Find where the given text appears and provide that cell's center as [x, y] coordinate. 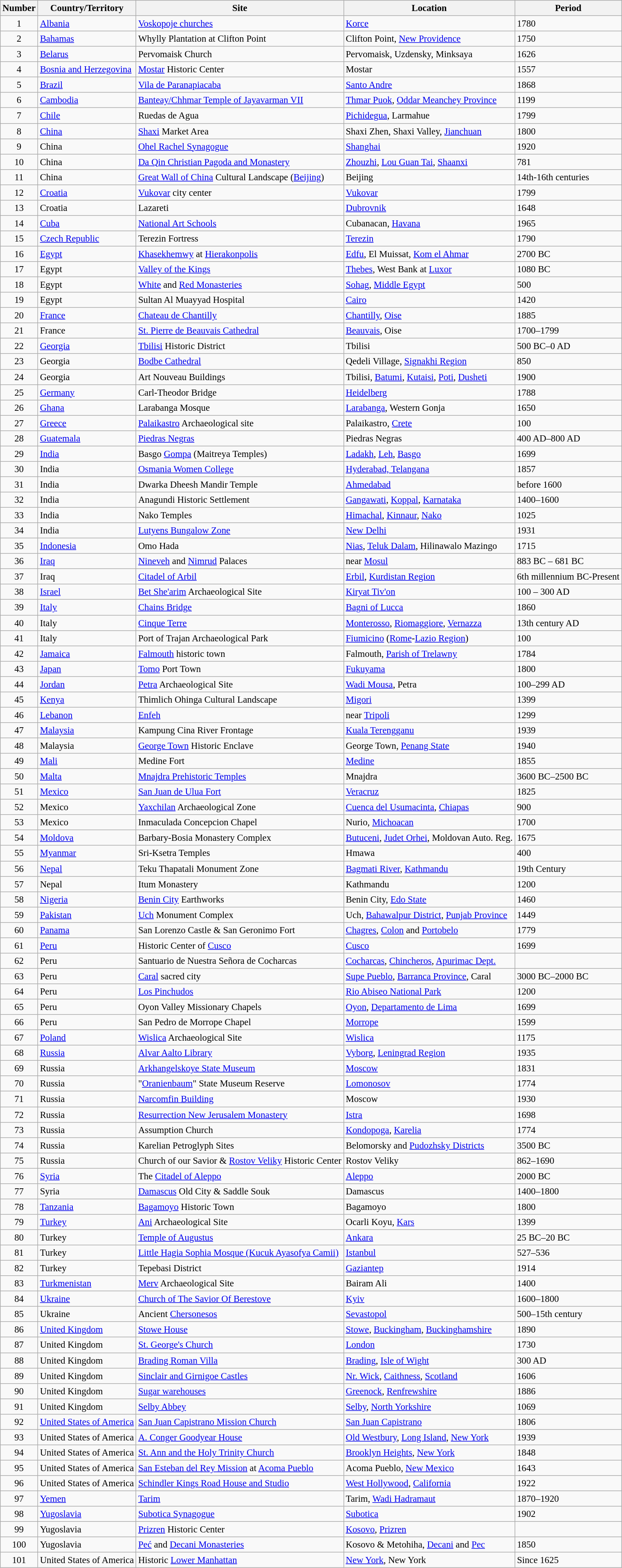
Merv Archaeological Site [240, 1284]
Mali [87, 761]
Edfu, El Muissat, Kom el Ahmar [429, 254]
Sultan Al Muayyad Hospital [240, 300]
Khasekhemwy at Hierakonpolis [240, 254]
1784 [568, 654]
35 [19, 546]
47 [19, 730]
near Mosul [429, 561]
72 [19, 1115]
Bairam Ali [429, 1284]
48 [19, 746]
Los Pinchudos [240, 992]
Ocarli Koyu, Kars [429, 1222]
3000 BC–2000 BC [568, 976]
The Citadel of Aleppo [240, 1176]
900 [568, 807]
Bagmati River, Kathmandu [429, 869]
4 [19, 69]
Period [568, 8]
43 [19, 669]
3 [19, 54]
Lutyens Bungalow Zone [240, 531]
Czech Republic [87, 239]
Migori [429, 700]
37 [19, 577]
Nineveh and Nimrud Palaces [240, 561]
Oyon, Departamento de Lima [429, 1007]
Lebanon [87, 715]
Thimlich Ohinga Cultural Landscape [240, 700]
91 [19, 1407]
83 [19, 1284]
Arkhangelskoye State Museum [240, 1068]
29 [19, 454]
Istanbul [429, 1253]
Anagundi Historic Settlement [240, 500]
West Hollywood, California [429, 1483]
Brazil [87, 85]
Pichidegua, Larmahue [429, 116]
1606 [568, 1376]
65 [19, 1007]
13 [19, 208]
42 [19, 654]
Tepebasi District [240, 1268]
Fukuyama [429, 669]
96 [19, 1483]
59 [19, 915]
3600 BC–2500 BC [568, 777]
1806 [568, 1422]
Beijing [429, 177]
Sevastopol [429, 1314]
Monterosso, Riomaggiore, Vernazza [429, 623]
100–299 AD [568, 684]
1626 [568, 54]
67 [19, 1038]
Korce [429, 24]
57 [19, 884]
Kenya [87, 700]
61 [19, 945]
Brading, Isle of Wight [429, 1360]
Ohel Rachel Synagogue [240, 146]
Art Nouveau Buildings [240, 377]
Cambodia [87, 100]
78 [19, 1207]
Resurrection New Jerusalem Monastery [240, 1115]
1870–1920 [568, 1499]
Cairo [429, 300]
Mostar [429, 69]
Clifton Point, New Providence [429, 39]
8 [19, 131]
1850 [568, 1545]
Medine [429, 761]
Assumption Church [240, 1130]
Sohag, Middle Egypt [429, 285]
Turkmenistan [87, 1284]
51 [19, 792]
12 [19, 193]
6 [19, 100]
14th-16th centuries [568, 177]
15 [19, 239]
5 [19, 85]
90 [19, 1391]
Aleppo [429, 1176]
Supe Pueblo, Barranca Province, Caral [429, 976]
54 [19, 838]
San Juan Capistrano [429, 1422]
1715 [568, 546]
Bahamas [87, 39]
Alvar Aalto Library [240, 1053]
Historic Lower Manhattan [240, 1560]
Old Westbury, Long Island, New York [429, 1437]
400 AD–800 AD [568, 439]
Tarim, Wadi Hadramaut [429, 1499]
Kondopoga, Karelia [429, 1130]
75 [19, 1160]
21 [19, 331]
53 [19, 822]
883 BC – 681 BC [568, 561]
Terezin [429, 239]
Thebes, West Bank at Luxor [429, 269]
Erbil, Kurdistan Region [429, 577]
Israel [87, 592]
19 [19, 300]
Number [19, 8]
400 [568, 853]
24 [19, 377]
3500 BC [568, 1145]
Guatemala [87, 439]
Japan [87, 669]
22 [19, 346]
Ahmedabad [429, 484]
Narcomfin Building [240, 1099]
Bosnia and Herzegovina [87, 69]
1199 [568, 100]
71 [19, 1099]
Terezin Fortress [240, 239]
1860 [568, 607]
16 [19, 254]
100 – 300 AD [568, 592]
89 [19, 1376]
"Oranienbaum" State Museum Reserve [240, 1084]
Hyderabad, Telangana [429, 469]
White and Red Monasteries [240, 285]
Larabanga, Western Gonja [429, 408]
1886 [568, 1391]
Sinclair and Girnigoe Castles [240, 1376]
10 [19, 162]
99 [19, 1530]
Omo Hada [240, 546]
Albania [87, 24]
1643 [568, 1468]
Istra [429, 1115]
Lomonosov [429, 1084]
Greece [87, 423]
Voskopoje churches [240, 24]
1750 [568, 39]
Sugar warehouses [240, 1391]
Tbilisi [429, 346]
Cuba [87, 223]
25 [19, 392]
Falmouth, Parish of Trelawny [429, 654]
Kiryat Tiv'on [429, 592]
Selby Abbey [240, 1407]
Benin City, Edo State [429, 899]
San Esteban del Rey Mission at Acoma Pueblo [240, 1468]
Vyborg, Leningrad Region [429, 1053]
Prizren Historic Center [240, 1530]
40 [19, 623]
Sri-Ksetra Temples [240, 853]
Shaxi Market Area [240, 131]
1831 [568, 1068]
Citadel of Arbil [240, 577]
Yaxchilan Archaeological Zone [240, 807]
Butuceni, Judet Orhei, Moldovan Auto. Reg. [429, 838]
Cinque Terre [240, 623]
Country/Territory [87, 8]
Kuala Terengganu [429, 730]
38 [19, 592]
68 [19, 1053]
25 BC–20 BC [568, 1237]
1648 [568, 208]
near Tripoli [429, 715]
781 [568, 162]
Brooklyn Heights, New York [429, 1453]
Ani Archaeological Site [240, 1222]
23 [19, 362]
33 [19, 515]
Palaikastro, Crete [429, 423]
Mostar Historic Center [240, 69]
39 [19, 607]
Tbilisi Historic District [240, 346]
1935 [568, 1053]
Port of Trajan Archaeological Park [240, 638]
101 [19, 1560]
500 [568, 285]
Nako Temples [240, 515]
1779 [568, 930]
79 [19, 1222]
1600–1800 [568, 1299]
1920 [568, 146]
Mnajdra [429, 777]
Vila de Paranapiacaba [240, 85]
60 [19, 930]
Historic Center of Cusco [240, 945]
Thmar Puok, Oddar Meanchey Province [429, 100]
Barbary-Bosia Monastery Complex [240, 838]
1557 [568, 69]
1698 [568, 1115]
Chile [87, 116]
Yemen [87, 1499]
Nias, Teluk Dalam, Hilinawalo Mazingo [429, 546]
Acoma Pueblo, New Mexico [429, 1468]
Poland [87, 1038]
Bagamoyo Historic Town [240, 1207]
82 [19, 1268]
Caral sacred city [240, 976]
1420 [568, 300]
Wadi Mousa, Petra [429, 684]
Carl-Theodor Bridge [240, 392]
44 [19, 684]
Brading Roman Villa [240, 1360]
Heidelberg [429, 392]
1890 [568, 1330]
Medine Fort [240, 761]
74 [19, 1145]
San Juan de Ulua Fort [240, 792]
Cusco [429, 945]
Great Wall of China Cultural Landscape (Beijing) [240, 177]
New York, New York [429, 1560]
Kosovo & Metohiha, Decani and Pec [429, 1545]
55 [19, 853]
500 BC–0 AD [568, 346]
Malta [87, 777]
1650 [568, 408]
64 [19, 992]
Gangawati, Koppal, Karnataka [429, 500]
1930 [568, 1099]
1868 [568, 85]
62 [19, 961]
11 [19, 177]
50 [19, 777]
300 AD [568, 1360]
81 [19, 1253]
Church of our Savior & Rostov Veliky Historic Center [240, 1160]
Shaxi Zhen, Shaxi Valley, Jianchuan [429, 131]
97 [19, 1499]
1400–1800 [568, 1192]
Wislica [429, 1038]
45 [19, 700]
Vukovar city center [240, 193]
Temple of Augustus [240, 1237]
6th millennium BC-Present [568, 577]
New Delhi [429, 531]
1931 [568, 531]
Chains Bridge [240, 607]
Enfeh [240, 715]
Rostov Veliky [429, 1160]
Basgo Gompa (Maitreya Temples) [240, 454]
Valley of the Kings [240, 269]
32 [19, 500]
2000 BC [568, 1176]
Peć and Decani Monasteries [240, 1545]
Cuenca del Usumacinta, Chiapas [429, 807]
1922 [568, 1483]
70 [19, 1084]
Itum Monastery [240, 884]
before 1600 [568, 484]
Oyon Valley Missionary Chapels [240, 1007]
Jamaica [87, 654]
Gaziantep [429, 1268]
Germany [87, 392]
Hmawa [429, 853]
Benin City Earthworks [240, 899]
Chagres, Colon and Portobelo [429, 930]
1069 [568, 1407]
Damascus [429, 1192]
1400 [568, 1284]
58 [19, 899]
77 [19, 1192]
Vukovar [429, 193]
Cubanacan, Havana [429, 223]
30 [19, 469]
Lazareti [240, 208]
69 [19, 1068]
20 [19, 316]
95 [19, 1468]
1780 [568, 24]
2 [19, 39]
Rio Abiseo National Park [429, 992]
9 [19, 146]
27 [19, 423]
Moldova [87, 838]
Tarim [240, 1499]
Nr. Wick, Caithness, Scotland [429, 1376]
1900 [568, 377]
Selby, North Yorkshire [429, 1407]
Petra Archaeological Site [240, 684]
Jordan [87, 684]
34 [19, 531]
Tanzania [87, 1207]
1857 [568, 469]
36 [19, 561]
Little Hagia Sophia Mosque (Kucuk Ayasofya Camii) [240, 1253]
Shanghai [429, 146]
Greenock, Renfrewshire [429, 1391]
Palaikastro Archaeological site [240, 423]
Subotica [429, 1514]
Panama [87, 930]
Banteay/Chhmar Temple of Jayavarman VII [240, 100]
Ghana [87, 408]
Fiumicino (Rome-Lazio Region) [429, 638]
1940 [568, 746]
1675 [568, 838]
56 [19, 869]
1855 [568, 761]
Belomorsky and Pudozhsky Districts [429, 1145]
Ancient Chersonesos [240, 1314]
Indonesia [87, 546]
Stowe, Buckingham, Buckinghamshire [429, 1330]
98 [19, 1514]
San Lorenzo Castle & San Geronimo Fort [240, 930]
7 [19, 116]
Myanmar [87, 853]
Church of The Savior Of Berestove [240, 1299]
84 [19, 1299]
Inmaculada Concepcion Chapel [240, 822]
52 [19, 807]
1 [19, 24]
London [429, 1345]
14 [19, 223]
1700–1799 [568, 331]
Uch Monument Complex [240, 915]
Bodbe Cathedral [240, 362]
Tomo Port Town [240, 669]
San Juan Capistrano Mission Church [240, 1422]
Cocharcas, Chincheros, Apurimac Dept. [429, 961]
Pervomaisk, Uzdensky, Minksaya [429, 54]
St. George's Church [240, 1345]
St. Ann and the Holy Trinity Church [240, 1453]
2700 BC [568, 254]
Beauvais, Oise [429, 331]
Schindler Kings Road House and Studio [240, 1483]
Belarus [87, 54]
1299 [568, 715]
Uch, Bahawalpur District, Punjab Province [429, 915]
1175 [568, 1038]
Subotica Synagogue [240, 1514]
862–1690 [568, 1160]
Falmouth historic town [240, 654]
Dwarka Dheesh Mandir Temple [240, 484]
Da Qin Christian Pagoda and Monastery [240, 162]
Dubrovnik [429, 208]
19th Century [568, 869]
1730 [568, 1345]
Chateau de Chantilly [240, 316]
Larabanga Mosque [240, 408]
31 [19, 484]
Nurio, Michoacan [429, 822]
1848 [568, 1453]
Qedeli Village, Signakhi Region [429, 362]
Ruedas de Agua [240, 116]
1885 [568, 316]
1599 [568, 1022]
86 [19, 1330]
Damascus Old City & Saddle Souk [240, 1192]
Himachal, Kinnaur, Nako [429, 515]
1460 [568, 899]
Stowe House [240, 1330]
Bagni of Lucca [429, 607]
Pervomaisk Church [240, 54]
94 [19, 1453]
1449 [568, 915]
Santuario de Nuestra Señora de Cocharcas [240, 961]
Since 1625 [568, 1560]
1025 [568, 515]
1400–1600 [568, 500]
500–15th century [568, 1314]
49 [19, 761]
527–536 [568, 1253]
1914 [568, 1268]
17 [19, 269]
Bet She'arim Archaeological Site [240, 592]
85 [19, 1314]
Santo Andre [429, 85]
Whylly Plantation at Clifton Point [240, 39]
Kampung Cina River Frontage [240, 730]
Kathmandu [429, 884]
San Pedro de Morrope Chapel [240, 1022]
A. Conger Goodyear House [240, 1437]
Karelian Petroglyph Sites [240, 1145]
92 [19, 1422]
Ladakh, Leh, Basgo [429, 454]
63 [19, 976]
Chantilly, Oise [429, 316]
1965 [568, 223]
66 [19, 1022]
Ankara [429, 1237]
41 [19, 638]
88 [19, 1360]
46 [19, 715]
80 [19, 1237]
Mnajdra Prehistoric Temples [240, 777]
Osmania Women College [240, 469]
Veracruz [429, 792]
Tbilisi, Batumi, Kutaisi, Poti, Dusheti [429, 377]
Wislica Archaeological Site [240, 1038]
Nigeria [87, 899]
Morrope [429, 1022]
George Town, Penang State [429, 746]
18 [19, 285]
1080 BC [568, 269]
28 [19, 439]
87 [19, 1345]
Pakistan [87, 915]
1700 [568, 822]
76 [19, 1176]
13th century AD [568, 623]
1790 [568, 239]
93 [19, 1437]
Location [429, 8]
George Town Historic Enclave [240, 746]
Site [240, 8]
1788 [568, 392]
Bagamoyo [429, 1207]
Teku Thapatali Monument Zone [240, 869]
73 [19, 1130]
National Art Schools [240, 223]
26 [19, 408]
Kosovo, Prizren [429, 1530]
1902 [568, 1514]
Kyiv [429, 1299]
1825 [568, 792]
850 [568, 362]
Zhouzhi, Lou Guan Tai, Shaanxi [429, 162]
St. Pierre de Beauvais Cathedral [240, 331]
